Identify which cell holds the provided text, then report its [X, Y] central coordinate. 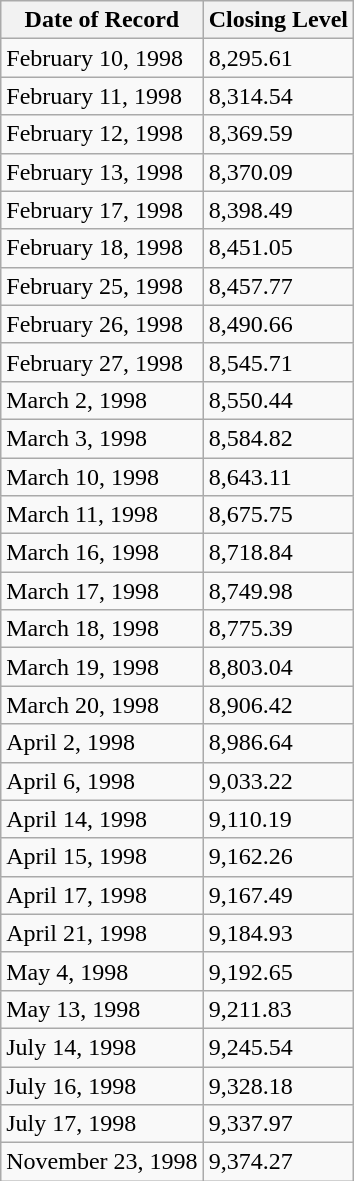
March 18, 1998 [102, 629]
9,374.27 [278, 1162]
8,775.39 [278, 629]
March 10, 1998 [102, 477]
July 17, 1998 [102, 1124]
February 13, 1998 [102, 172]
9,192.65 [278, 971]
March 2, 1998 [102, 400]
April 17, 1998 [102, 895]
March 11, 1998 [102, 515]
8,490.66 [278, 324]
9,328.18 [278, 1085]
March 16, 1998 [102, 553]
8,457.77 [278, 286]
8,718.84 [278, 553]
8,314.54 [278, 96]
April 6, 1998 [102, 781]
8,584.82 [278, 438]
8,370.09 [278, 172]
8,550.44 [278, 400]
9,167.49 [278, 895]
May 4, 1998 [102, 971]
February 25, 1998 [102, 286]
9,162.26 [278, 857]
8,986.64 [278, 743]
July 14, 1998 [102, 1047]
March 19, 1998 [102, 667]
8,545.71 [278, 362]
March 20, 1998 [102, 705]
8,906.42 [278, 705]
8,749.98 [278, 591]
March 3, 1998 [102, 438]
February 11, 1998 [102, 96]
8,675.75 [278, 515]
9,184.93 [278, 933]
8,803.04 [278, 667]
February 27, 1998 [102, 362]
February 12, 1998 [102, 134]
April 14, 1998 [102, 819]
9,211.83 [278, 1009]
8,369.59 [278, 134]
8,451.05 [278, 248]
9,110.19 [278, 819]
8,398.49 [278, 210]
April 2, 1998 [102, 743]
February 10, 1998 [102, 58]
9,337.97 [278, 1124]
March 17, 1998 [102, 591]
8,295.61 [278, 58]
February 26, 1998 [102, 324]
Date of Record [102, 20]
9,033.22 [278, 781]
May 13, 1998 [102, 1009]
8,643.11 [278, 477]
February 18, 1998 [102, 248]
November 23, 1998 [102, 1162]
Closing Level [278, 20]
9,245.54 [278, 1047]
February 17, 1998 [102, 210]
April 15, 1998 [102, 857]
April 21, 1998 [102, 933]
July 16, 1998 [102, 1085]
